From the cell containing the given text, extract its center point as [X, Y] coordinate. 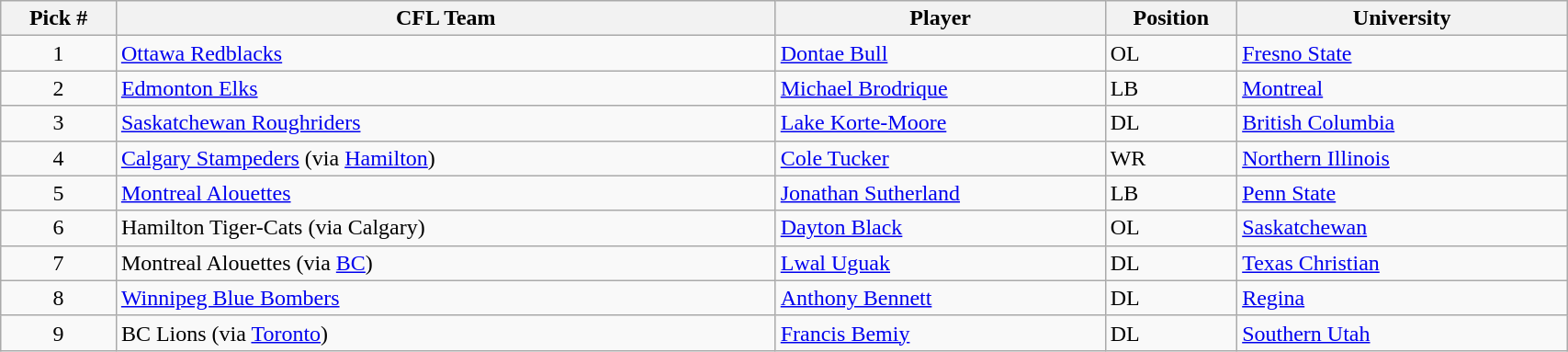
7 [59, 263]
Penn State [1402, 193]
Saskatchewan [1402, 228]
1 [59, 53]
Montreal [1402, 88]
Fresno State [1402, 53]
Southern Utah [1402, 333]
5 [59, 193]
3 [59, 123]
Dayton Black [941, 228]
Position [1171, 18]
Dontae Bull [941, 53]
Regina [1402, 298]
4 [59, 158]
Hamilton Tiger-Cats (via Calgary) [446, 228]
Cole Tucker [941, 158]
Montreal Alouettes [446, 193]
Francis Bemiy [941, 333]
Player [941, 18]
Montreal Alouettes (via BC) [446, 263]
Jonathan Sutherland [941, 193]
Calgary Stampeders (via Hamilton) [446, 158]
Anthony Bennett [941, 298]
Michael Brodrique [941, 88]
CFL Team [446, 18]
Winnipeg Blue Bombers [446, 298]
University [1402, 18]
6 [59, 228]
Edmonton Elks [446, 88]
2 [59, 88]
Pick # [59, 18]
Ottawa Redblacks [446, 53]
8 [59, 298]
Saskatchewan Roughriders [446, 123]
Texas Christian [1402, 263]
Lake Korte-Moore [941, 123]
BC Lions (via Toronto) [446, 333]
Lwal Uguak [941, 263]
Northern Illinois [1402, 158]
British Columbia [1402, 123]
WR [1171, 158]
9 [59, 333]
